Find where the given text appears and provide that cell's center as (x, y) coordinate. 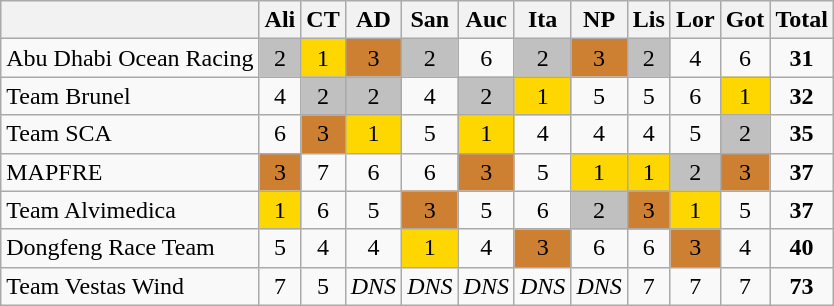
Team Brunel (130, 96)
31 (802, 58)
Abu Dhabi Ocean Racing (130, 58)
40 (802, 248)
Team SCA (130, 134)
NP (599, 20)
Dongfeng Race Team (130, 248)
AD (373, 20)
San (430, 20)
Team Alvimedica (130, 210)
Team Vestas Wind (130, 286)
Auc (486, 20)
MAPFRE (130, 172)
Total (802, 20)
73 (802, 286)
32 (802, 96)
Ali (280, 20)
Ita (542, 20)
Lis (648, 20)
35 (802, 134)
Got (745, 20)
Lor (695, 20)
CT (323, 20)
